Capture the cell that displays the provided text and extract its (X, Y) central coordinate. 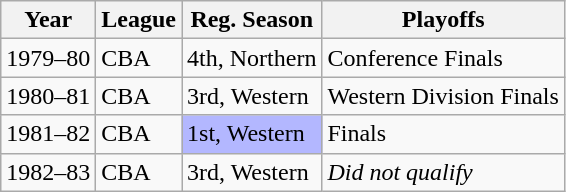
Reg. Season (252, 20)
1982–83 (48, 172)
Playoffs (443, 20)
1979–80 (48, 58)
1st, Western (252, 134)
Finals (443, 134)
4th, Northern (252, 58)
League (139, 20)
Year (48, 20)
Did not qualify (443, 172)
1981–82 (48, 134)
Western Division Finals (443, 96)
Conference Finals (443, 58)
1980–81 (48, 96)
